Output the (X, Y) coordinate of the center of the cell containing the given text.  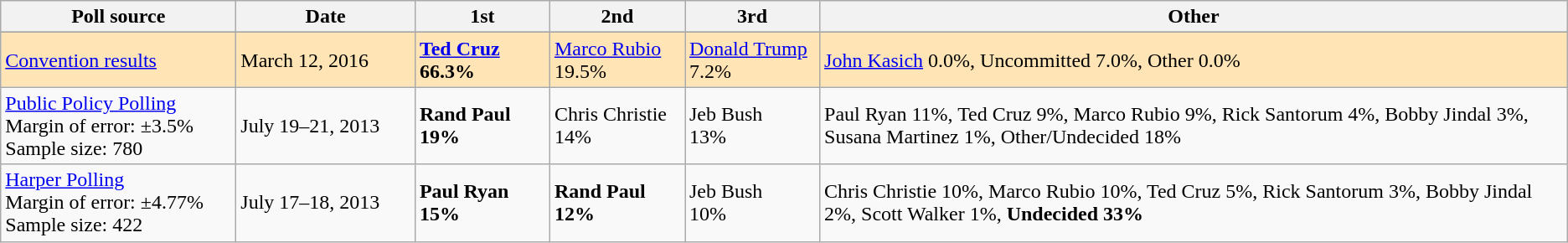
Rand Paul19% (482, 126)
Jeb Bush13% (752, 126)
Paul Ryan 11%, Ted Cruz 9%, Marco Rubio 9%, Rick Santorum 4%, Bobby Jindal 3%, Susana Martinez 1%, Other/Undecided 18% (1194, 126)
Ted Cruz66.3% (482, 60)
July 19–21, 2013 (326, 126)
John Kasich 0.0%, Uncommitted 7.0%, Other 0.0% (1194, 60)
Convention results (119, 60)
3rd (752, 17)
July 17–18, 2013 (326, 203)
Date (326, 17)
2nd (616, 17)
Public Policy PollingMargin of error: ±3.5% Sample size: 780 (119, 126)
Harper PollingMargin of error: ±4.77% Sample size: 422 (119, 203)
Rand Paul12% (616, 203)
Paul Ryan15% (482, 203)
March 12, 2016 (326, 60)
Chris Christie 10%, Marco Rubio 10%, Ted Cruz 5%, Rick Santorum 3%, Bobby Jindal 2%, Scott Walker 1%, Undecided 33% (1194, 203)
Poll source (119, 17)
Marco Rubio19.5% (616, 60)
Donald Trump7.2% (752, 60)
Other (1194, 17)
Chris Christie14% (616, 126)
1st (482, 17)
Jeb Bush10% (752, 203)
